Detect which cell encompasses the target text, then output its (x, y) center coordinate. 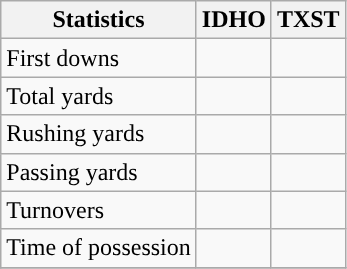
Total yards (99, 96)
TXST (308, 20)
Rushing yards (99, 134)
IDHO (234, 20)
Passing yards (99, 172)
First downs (99, 58)
Time of possession (99, 248)
Statistics (99, 20)
Turnovers (99, 210)
